Scan for the cell matching the given text and deliver its [X, Y] coordinate at center. 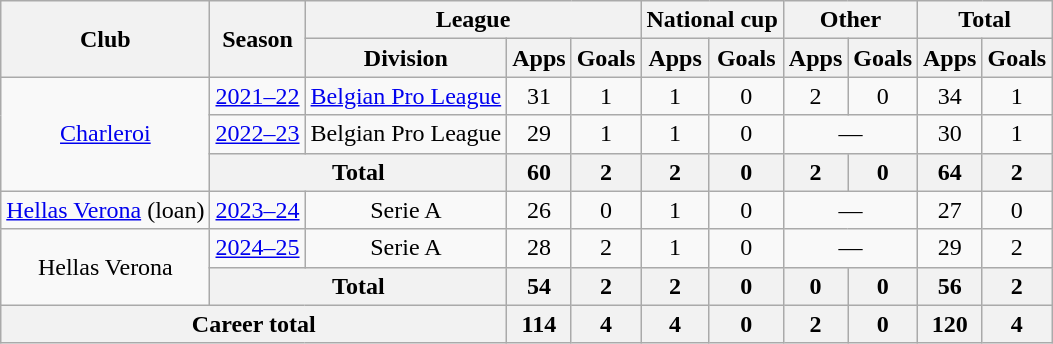
Career total [254, 324]
54 [539, 286]
2021–22 [258, 96]
Club [106, 39]
26 [539, 210]
34 [950, 96]
27 [950, 210]
64 [950, 172]
30 [950, 134]
2023–24 [258, 210]
National cup [712, 20]
Division [406, 58]
56 [950, 286]
League [473, 20]
Charleroi [106, 134]
Season [258, 39]
120 [950, 324]
2024–25 [258, 248]
2022–23 [258, 134]
28 [539, 248]
Hellas Verona [106, 267]
31 [539, 96]
114 [539, 324]
Other [850, 20]
60 [539, 172]
Hellas Verona (loan) [106, 210]
